Scan for the cell matching the given text and deliver its [x, y] coordinate at center. 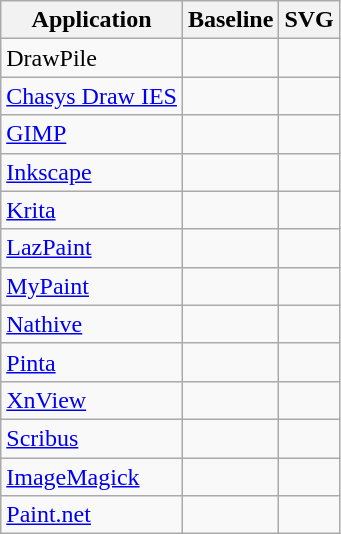
Baseline [230, 20]
Krita [92, 210]
SVG [309, 20]
ImageMagick [92, 477]
XnView [92, 400]
Pinta [92, 362]
LazPaint [92, 248]
Scribus [92, 438]
Application [92, 20]
Paint.net [92, 515]
Chasys Draw IES [92, 96]
DrawPile [92, 58]
Nathive [92, 324]
GIMP [92, 134]
MyPaint [92, 286]
Inkscape [92, 172]
